Return [X, Y] of the center of cell containing provided text 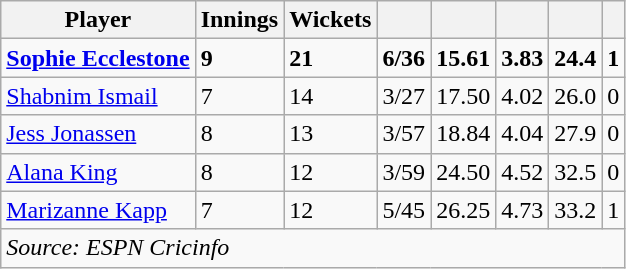
Marizanne Kapp [98, 210]
32.5 [576, 172]
21 [330, 58]
3/57 [404, 134]
Alana King [98, 172]
Player [98, 20]
3/59 [404, 172]
3.83 [522, 58]
Sophie Ecclestone [98, 58]
26.0 [576, 96]
4.04 [522, 134]
4.02 [522, 96]
33.2 [576, 210]
5/45 [404, 210]
4.73 [522, 210]
13 [330, 134]
26.25 [464, 210]
3/27 [404, 96]
Jess Jonassen [98, 134]
6/36 [404, 58]
17.50 [464, 96]
27.9 [576, 134]
9 [239, 58]
18.84 [464, 134]
14 [330, 96]
Source: ESPN Cricinfo [313, 248]
24.50 [464, 172]
Innings [239, 20]
24.4 [576, 58]
4.52 [522, 172]
Shabnim Ismail [98, 96]
Wickets [330, 20]
15.61 [464, 58]
